Extract the (x, y) coordinate from the center of the cell holding the provided text.  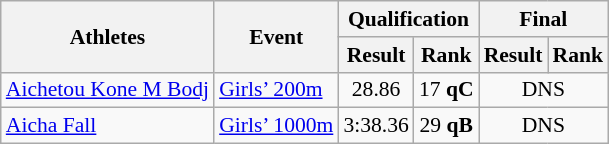
Aichetou Kone M Bodj (108, 90)
17 qC (446, 90)
Final (544, 19)
Event (276, 36)
Qualification (408, 19)
3:38.36 (376, 126)
28.86 (376, 90)
Girls’ 1000m (276, 126)
29 qB (446, 126)
Athletes (108, 36)
Girls’ 200m (276, 90)
Aicha Fall (108, 126)
